Output the (X, Y) coordinate of the center of the cell containing the given text.  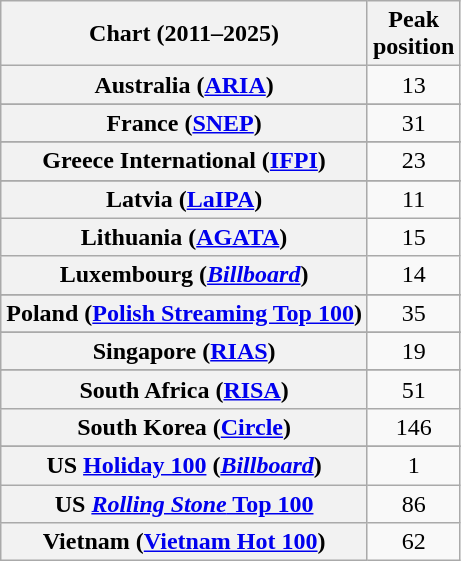
Chart (2011–2025) (184, 34)
South Africa (RISA) (184, 389)
Greece International (IFPI) (184, 161)
15 (413, 237)
France (SNEP) (184, 123)
14 (413, 275)
51 (413, 389)
19 (413, 351)
146 (413, 427)
31 (413, 123)
Vietnam (Vietnam Hot 100) (184, 542)
11 (413, 199)
US Holiday 100 (Billboard) (184, 465)
35 (413, 313)
US Rolling Stone Top 100 (184, 503)
Luxembourg (Billboard) (184, 275)
62 (413, 542)
23 (413, 161)
1 (413, 465)
Singapore (RIAS) (184, 351)
Latvia (LaIPA) (184, 199)
13 (413, 85)
Lithuania (AGATA) (184, 237)
Peakposition (413, 34)
South Korea (Circle) (184, 427)
Australia (ARIA) (184, 85)
86 (413, 503)
Poland (Polish Streaming Top 100) (184, 313)
